Provide the (x, y) coordinate of the cell's center where the given text is located.  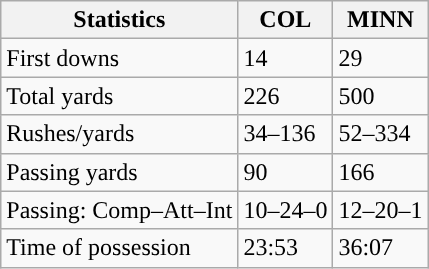
36:07 (380, 248)
10–24–0 (286, 210)
90 (286, 172)
34–136 (286, 134)
14 (286, 58)
226 (286, 96)
MINN (380, 20)
29 (380, 58)
52–334 (380, 134)
Statistics (120, 20)
Time of possession (120, 248)
First downs (120, 58)
166 (380, 172)
12–20–1 (380, 210)
23:53 (286, 248)
Rushes/yards (120, 134)
Passing yards (120, 172)
Passing: Comp–Att–Int (120, 210)
500 (380, 96)
COL (286, 20)
Total yards (120, 96)
